Find where the given text appears and provide that cell's center as [x, y] coordinate. 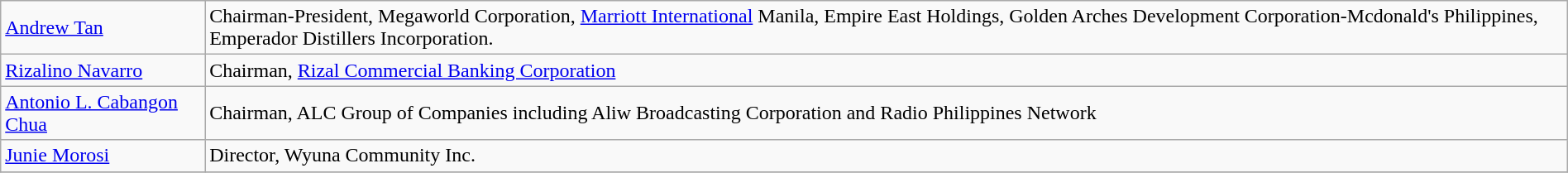
Chairman, ALC Group of Companies including Aliw Broadcasting Corporation and Radio Philippines Network [887, 113]
Rizalino Navarro [103, 70]
Andrew Tan [103, 28]
Junie Morosi [103, 156]
Chairman, Rizal Commercial Banking Corporation [887, 70]
Director, Wyuna Community Inc. [887, 156]
Antonio L. Cabangon Chua [103, 113]
